Return [X, Y] of the center of cell containing provided text 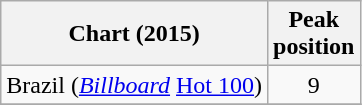
Brazil (Billboard Hot 100) [134, 85]
Peakposition [314, 34]
9 [314, 85]
Chart (2015) [134, 34]
